Return (X, Y) of the center of cell containing provided text 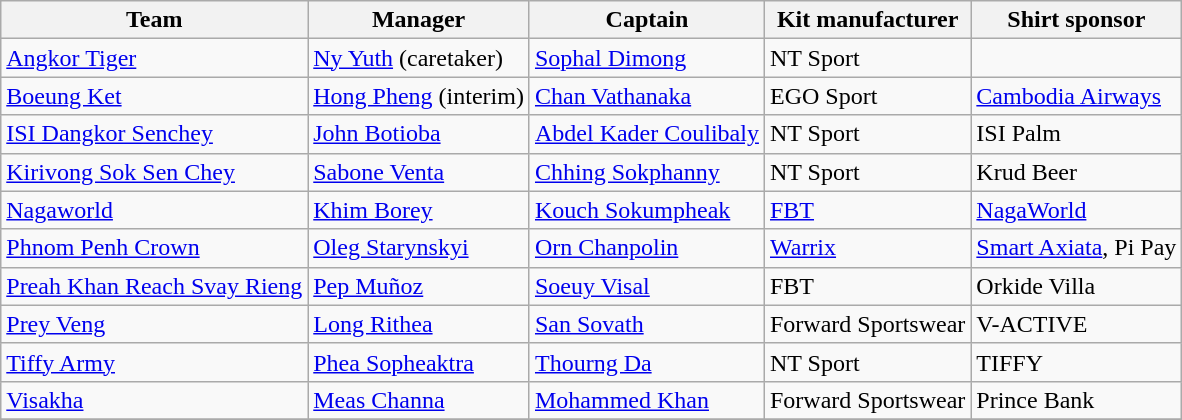
Captain (646, 20)
Sabone Venta (419, 172)
Boeung Ket (154, 96)
Krud Beer (1076, 172)
Prince Bank (1076, 400)
Chan Vathanaka (646, 96)
Long Rithea (419, 324)
Angkor Tiger (154, 58)
EGO Sport (867, 96)
Soeuy Visal (646, 286)
Chhing Sokphanny (646, 172)
Meas Channa (419, 400)
Kit manufacturer (867, 20)
Warrix (867, 248)
Phea Sopheaktra (419, 362)
V-ACTIVE (1076, 324)
Sophal Dimong (646, 58)
San Sovath (646, 324)
Prey Veng (154, 324)
Team (154, 20)
Nagaworld (154, 210)
Shirt sponsor (1076, 20)
Ny Yuth (caretaker) (419, 58)
NagaWorld (1076, 210)
Hong Pheng (interim) (419, 96)
Cambodia Airways (1076, 96)
Manager (419, 20)
Orn Chanpolin (646, 248)
Pep Muñoz (419, 286)
ISI Dangkor Senchey (154, 134)
Abdel Kader Coulibaly (646, 134)
Visakha (154, 400)
Kirivong Sok Sen Chey (154, 172)
Phnom Penh Crown (154, 248)
ISI Palm (1076, 134)
Smart Axiata, Pi Pay (1076, 248)
Oleg Starynskyi (419, 248)
Tiffy Army (154, 362)
Khim Borey (419, 210)
John Botioba (419, 134)
Preah Khan Reach Svay Rieng (154, 286)
Mohammed Khan (646, 400)
Thourng Da (646, 362)
TIFFY (1076, 362)
Orkide Villa (1076, 286)
Kouch Sokumpheak (646, 210)
